Provide the (X, Y) coordinate of the cell's center where the given text is located.  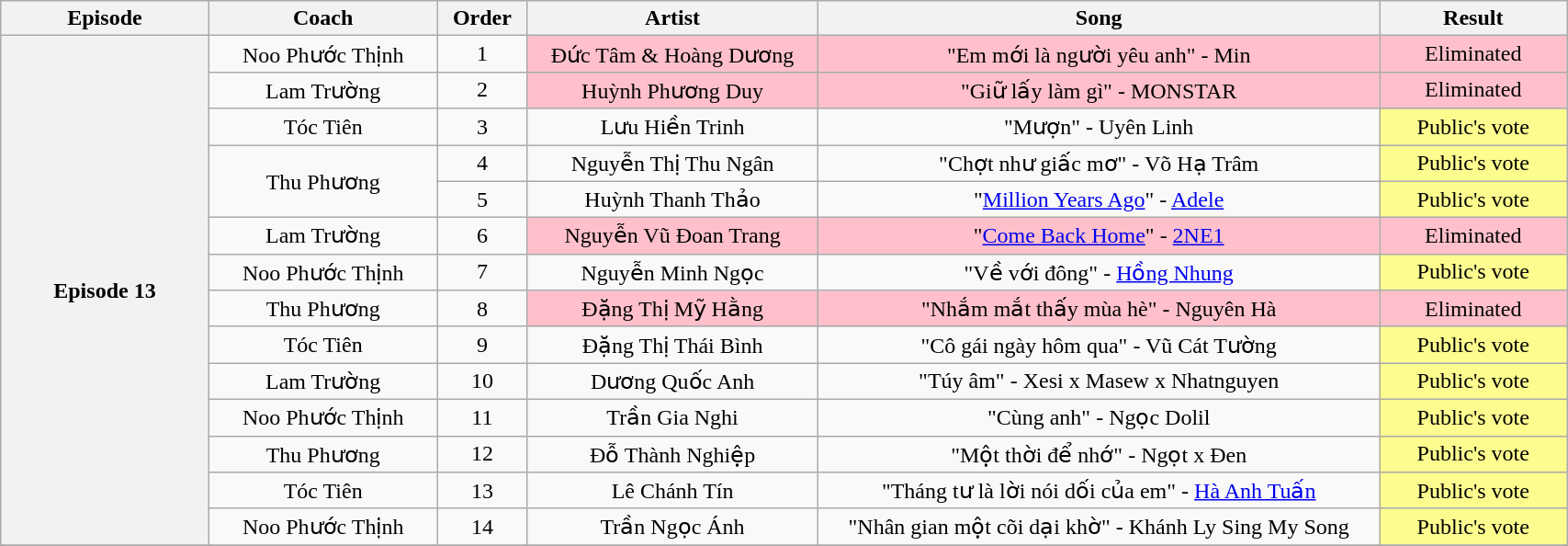
Order (481, 18)
Trần Gia Nghi (672, 417)
Episode 13 (105, 290)
10 (481, 381)
11 (481, 417)
"Tháng tư là lời nói dối của em" - Hà Anh Tuấn (1099, 491)
5 (481, 199)
14 (481, 527)
3 (481, 127)
Song (1099, 18)
"Về với đông" - Hồng Nhung (1099, 272)
Trần Ngọc Ánh (672, 527)
"Nhân gian một cõi dại khờ" - Khánh Ly Sing My Song (1099, 527)
4 (481, 164)
Đỗ Thành Nghiệp (672, 454)
Dương Quốc Anh (672, 381)
7 (481, 272)
13 (481, 491)
2 (481, 90)
"Mượn" - Uyên Linh (1099, 127)
Lưu Hiền Trinh (672, 127)
8 (481, 309)
Nguyễn Thị Thu Ngân (672, 164)
"Một thời để nhớ" - Ngọt x Đen (1099, 454)
Coach (323, 18)
"Chợt như giấc mơ" - Võ Hạ Trâm (1099, 164)
Đức Tâm & Hoàng Dương (672, 54)
"Cô gái ngày hôm qua" - Vũ Cát Tường (1099, 345)
Nguyễn Minh Ngọc (672, 272)
"Nhắm mắt thấy mùa hè" - Nguyên Hà (1099, 309)
Episode (105, 18)
Artist (672, 18)
Result (1473, 18)
Đặng Thị Mỹ Hằng (672, 309)
12 (481, 454)
Nguyễn Vũ Đoan Trang (672, 236)
Huỳnh Thanh Thảo (672, 199)
"Cùng anh" - Ngọc Dolil (1099, 417)
9 (481, 345)
Huỳnh Phương Duy (672, 90)
"Túy âm" - Xesi x Masew x Nhatnguyen (1099, 381)
1 (481, 54)
Đặng Thị Thái Bình (672, 345)
Lê Chánh Tín (672, 491)
"Come Back Home" - 2NE1 (1099, 236)
"Em mới là người yêu anh" - Min (1099, 54)
"Giữ lấy làm gì" - MONSTAR (1099, 90)
6 (481, 236)
"Million Years Ago" - Adele (1099, 199)
